Pinpoint the cell where the given text exists, returning its [X, Y] midpoint coordinate. 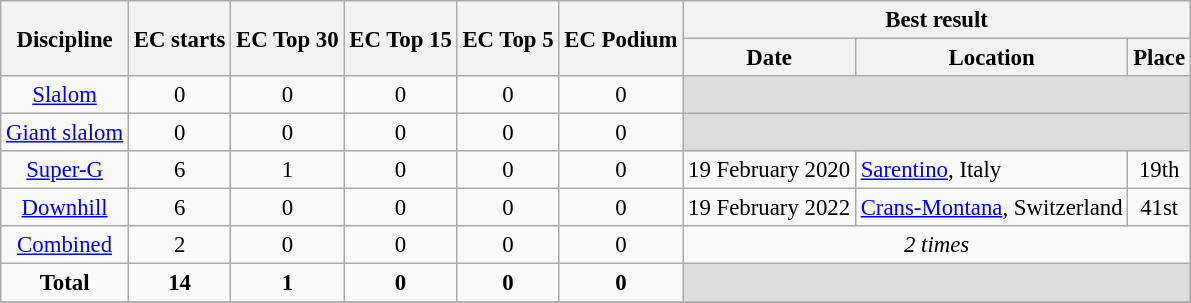
19th [1159, 170]
2 [179, 245]
Place [1159, 58]
Location [992, 58]
EC Top 15 [400, 38]
Crans-Montana, Switzerland [992, 208]
41st [1159, 208]
Sarentino, Italy [992, 170]
Date [770, 58]
Downhill [65, 208]
19 February 2020 [770, 170]
Best result [937, 20]
14 [179, 283]
Slalom [65, 95]
EC Podium [621, 38]
EC Top 5 [508, 38]
Discipline [65, 38]
Combined [65, 245]
Total [65, 283]
2 times [937, 245]
Giant slalom [65, 133]
19 February 2022 [770, 208]
Super-G [65, 170]
EC starts [179, 38]
EC Top 30 [288, 38]
